Find where the given text appears and provide that cell's center as [x, y] coordinate. 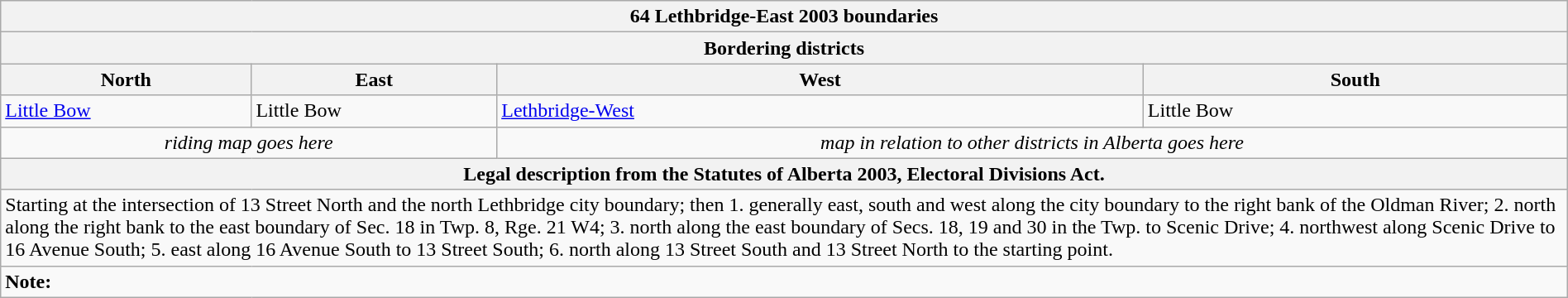
East [374, 79]
South [1355, 79]
riding map goes here [249, 142]
map in relation to other districts in Alberta goes here [1032, 142]
North [126, 79]
Lethbridge-West [820, 111]
Legal description from the Statutes of Alberta 2003, Electoral Divisions Act. [784, 174]
64 Lethbridge-East 2003 boundaries [784, 17]
Note: [784, 281]
Bordering districts [784, 48]
West [820, 79]
